Locate the cell with the specified text and output its [x, y] center coordinate. 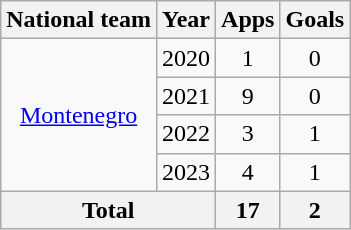
Total [108, 210]
9 [248, 96]
2023 [186, 172]
4 [248, 172]
Year [186, 20]
National team [79, 20]
2 [315, 210]
Apps [248, 20]
2021 [186, 96]
2020 [186, 58]
2022 [186, 134]
Montenegro [79, 115]
Goals [315, 20]
3 [248, 134]
17 [248, 210]
